Extract the [x, y] coordinate from the center of the cell holding the provided text.  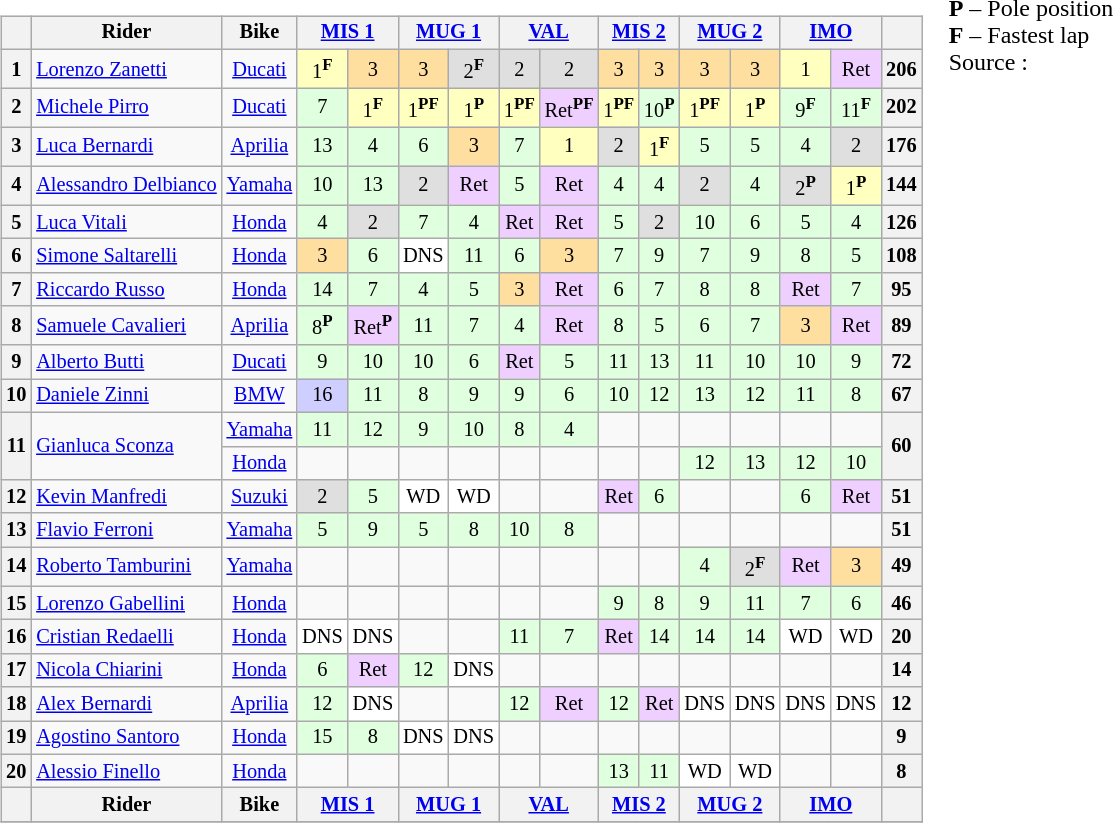
Alberto Butti [126, 362]
Cristian Redaelli [126, 637]
46 [901, 603]
Alessandro Delbianco [126, 186]
Alessio Finello [126, 771]
67 [901, 396]
RetP [373, 326]
Lorenzo Gabellini [126, 603]
Nicola Chiarini [126, 670]
Luca Bernardi [126, 146]
Agostino Santoro [126, 738]
10P [659, 108]
19 [16, 738]
89 [901, 326]
BMW [260, 396]
49 [901, 566]
17 [16, 670]
Kevin Manfredi [126, 497]
Roberto Tamburini [126, 566]
2P [805, 186]
Lorenzo Zanetti [126, 68]
95 [901, 289]
202 [901, 108]
60 [901, 446]
Michele Pirro [126, 108]
Daniele Zinni [126, 396]
Flavio Ferroni [126, 530]
RetPF [570, 108]
Gianluca Sconza [126, 446]
108 [901, 256]
9F [805, 108]
Samuele Cavalieri [126, 326]
206 [901, 68]
Luca Vitali [126, 222]
176 [901, 146]
8P [322, 326]
Suzuki [260, 497]
Simone Saltarelli [126, 256]
Alex Bernardi [126, 704]
18 [16, 704]
Riccardo Russo [126, 289]
72 [901, 362]
144 [901, 186]
126 [901, 222]
11F [856, 108]
